Scan for the cell matching the given text and deliver its (X, Y) coordinate at center. 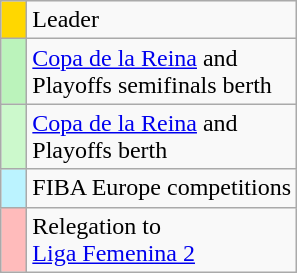
Copa de la Reina andPlayoffs semifinals berth (162, 72)
Copa de la Reina andPlayoffs berth (162, 136)
Relegation toLiga Femenina 2 (162, 240)
FIBA Europe competitions (162, 188)
Leader (162, 20)
